Locate the cell with the specified text and output its [x, y] center coordinate. 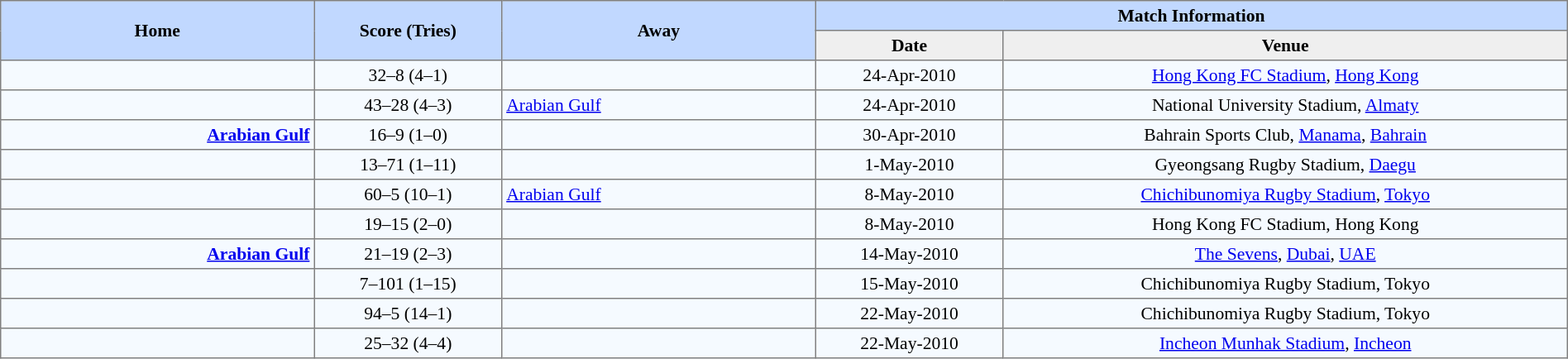
94–5 (14–1) [409, 314]
60–5 (10–1) [409, 194]
Away [658, 31]
15-May-2010 [910, 284]
National University Stadium, Almaty [1285, 105]
Venue [1285, 45]
Score (Tries) [409, 31]
13–71 (1–11) [409, 165]
Incheon Munhak Stadium, Incheon [1285, 343]
1-May-2010 [910, 165]
43–28 (4–3) [409, 105]
16–9 (1–0) [409, 135]
7–101 (1–15) [409, 284]
25–32 (4–4) [409, 343]
32–8 (4–1) [409, 75]
14-May-2010 [910, 254]
The Sevens, Dubai, UAE [1285, 254]
Bahrain Sports Club, Manama, Bahrain [1285, 135]
Gyeongsang Rugby Stadium, Daegu [1285, 165]
Home [157, 31]
19–15 (2–0) [409, 224]
30-Apr-2010 [910, 135]
21–19 (2–3) [409, 254]
Match Information [1191, 16]
Date [910, 45]
